Provide the [x, y] coordinate of the cell's center where the given text is located.  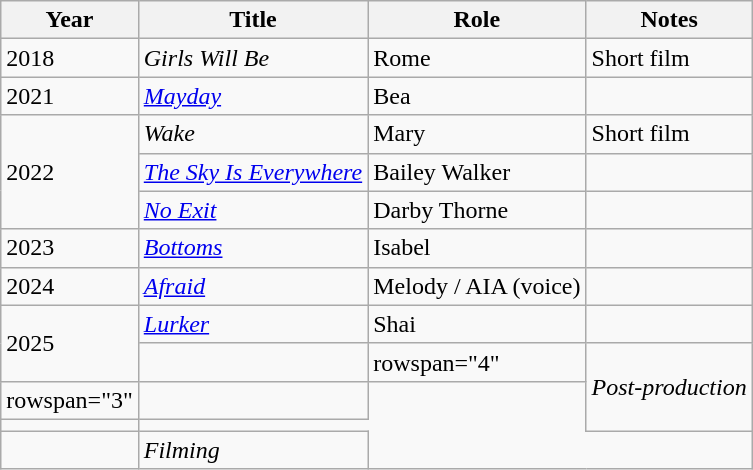
2024 [70, 286]
Rome [477, 58]
2021 [70, 96]
rowspan="3" [70, 400]
Girls Will Be [252, 58]
Melody / AIA (voice) [477, 286]
Shai [477, 324]
Wake [252, 134]
Afraid [252, 286]
Filming [252, 449]
Year [70, 20]
Mary [477, 134]
Isabel [477, 248]
2023 [70, 248]
Title [252, 20]
Notes [669, 20]
Bottoms [252, 248]
Lurker [252, 324]
2018 [70, 58]
The Sky Is Everywhere [252, 172]
Bailey Walker [477, 172]
2022 [70, 172]
rowspan="4" [477, 362]
Mayday [252, 96]
Post-production [669, 386]
No Exit [252, 210]
Role [477, 20]
Darby Thorne [477, 210]
2025 [70, 343]
Bea [477, 96]
